Identify which cell holds the provided text, then report its (X, Y) central coordinate. 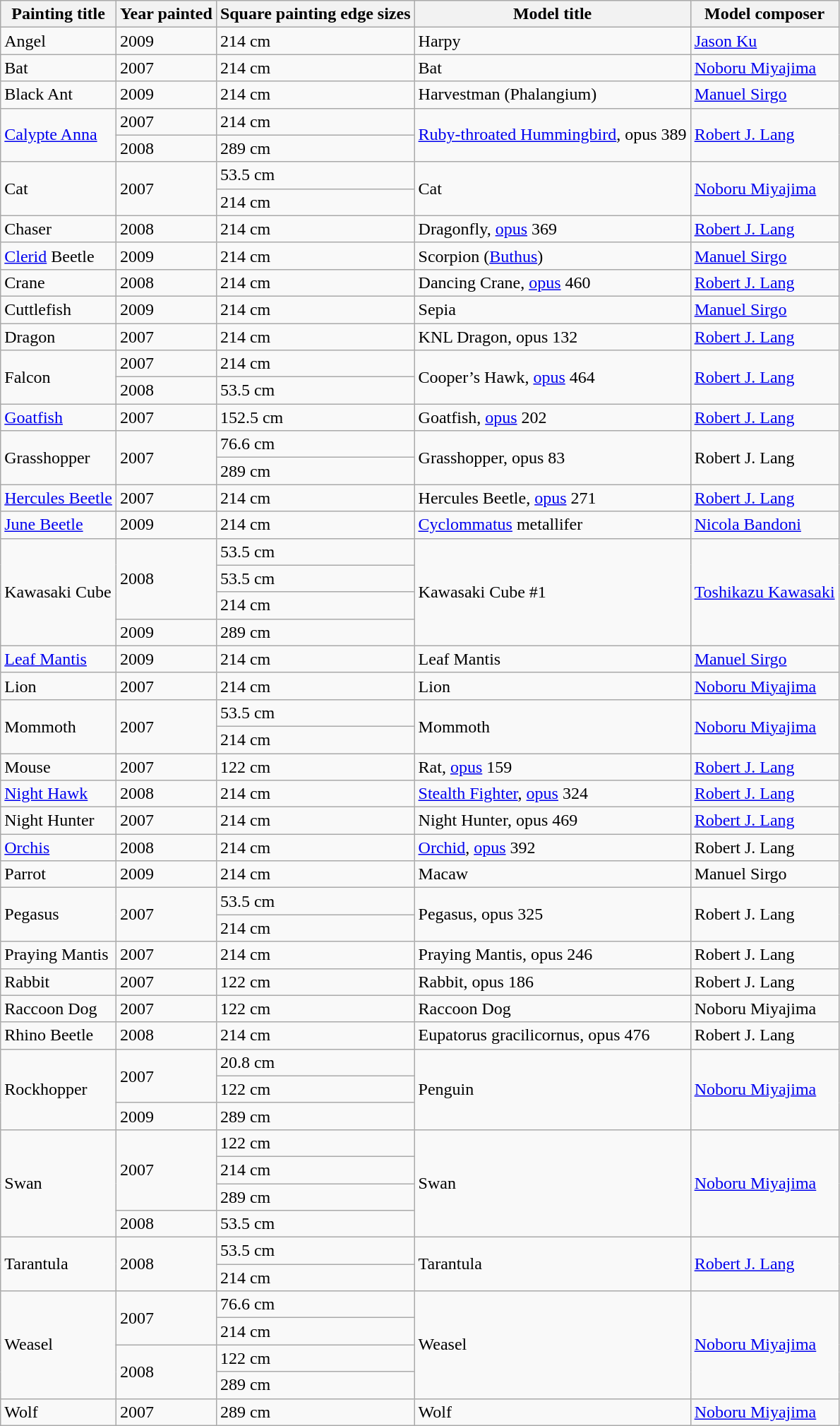
Hercules Beetle, opus 271 (552, 498)
Falcon (59, 377)
Parrot (59, 874)
Black Ant (59, 95)
Hercules Beetle (59, 498)
152.5 cm (315, 417)
Crane (59, 283)
Scorpion (Buthus) (552, 256)
Cyclommatus metallifer (552, 525)
Penguin (552, 1089)
Praying Mantis, opus 246 (552, 955)
Clerid Beetle (59, 256)
Cuttlefish (59, 309)
Calypte Anna (59, 135)
Rat, opus 159 (552, 766)
Praying Mantis (59, 955)
Goatfish, opus 202 (552, 417)
20.8 cm (315, 1062)
Grasshopper (59, 458)
Square painting edge sizes (315, 14)
Stealth Fighter, opus 324 (552, 794)
Mouse (59, 766)
Night Hunter (59, 821)
Rabbit (59, 982)
KNL Dragon, opus 132 (552, 337)
Rabbit, opus 186 (552, 982)
Nicola Bandoni (764, 525)
Grasshopper, opus 83 (552, 458)
Sepia (552, 309)
Dancing Crane, opus 460 (552, 283)
Kawasaki Cube #1 (552, 592)
Toshikazu Kawasaki (764, 592)
Chaser (59, 229)
Kawasaki Cube (59, 592)
Orchid, opus 392 (552, 848)
Jason Ku (764, 41)
Model composer (764, 14)
Dragon (59, 337)
Angel (59, 41)
June Beetle (59, 525)
Harpy (552, 41)
Model title (552, 14)
Ruby-throated Hummingbird, opus 389 (552, 135)
Rhino Beetle (59, 1035)
Goatfish (59, 417)
Year painted (166, 14)
Harvestman (Phalangium) (552, 95)
Night Hunter, opus 469 (552, 821)
Cooper’s Hawk, opus 464 (552, 377)
Orchis (59, 848)
Painting title (59, 14)
Pegasus, opus 325 (552, 915)
Rockhopper (59, 1089)
Macaw (552, 874)
Eupatorus gracilicornus, opus 476 (552, 1035)
Night Hawk (59, 794)
Pegasus (59, 915)
Dragonfly, opus 369 (552, 229)
